Search for the cell housing the specified text and yield its (X, Y) center coordinate. 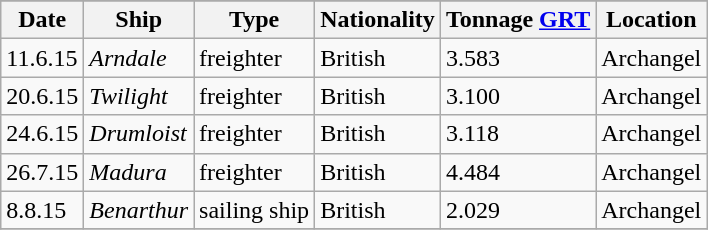
2.029 (518, 210)
Nationality (378, 20)
20.6.15 (42, 96)
Drumloist (139, 134)
3.118 (518, 134)
3.100 (518, 96)
11.6.15 (42, 58)
Ship (139, 20)
sailing ship (254, 210)
Date (42, 20)
Tonnage GRT (518, 20)
Type (254, 20)
Location (652, 20)
24.6.15 (42, 134)
4.484 (518, 172)
Twilight (139, 96)
8.8.15 (42, 210)
3.583 (518, 58)
Benarthur (139, 210)
Madura (139, 172)
26.7.15 (42, 172)
Arndale (139, 58)
